Scan for the cell matching the given text and deliver its [X, Y] coordinate at center. 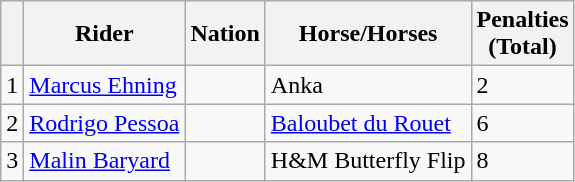
Rodrigo Pessoa [104, 123]
Baloubet du Rouet [368, 123]
Nation [225, 34]
3 [12, 161]
H&M Butterfly Flip [368, 161]
8 [522, 161]
Anka [368, 85]
6 [522, 123]
Rider [104, 34]
Marcus Ehning [104, 85]
Penalties(Total) [522, 34]
1 [12, 85]
Malin Baryard [104, 161]
Horse/Horses [368, 34]
